Return [X, Y] of the center of cell containing provided text 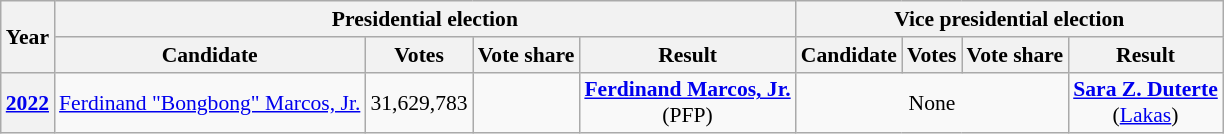
Sara Z. Duterte(Lakas) [1146, 102]
Presidential election [425, 19]
Ferdinand "Bongbong" Marcos, Jr. [210, 102]
31,629,783 [418, 102]
2022 [28, 102]
Ferdinand Marcos, Jr.(PFP) [687, 102]
Year [28, 36]
None [932, 102]
Vice presidential election [1010, 19]
